Locate the cell with the specified text and output its [x, y] center coordinate. 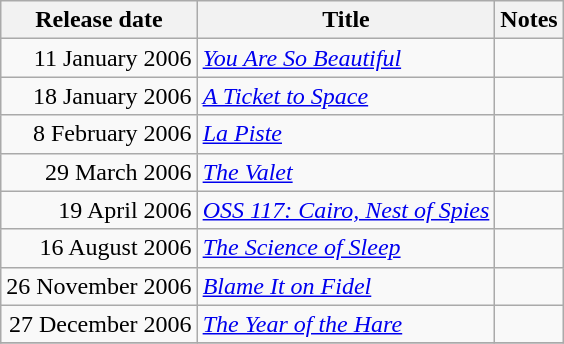
The Valet [346, 172]
Notes [529, 20]
Release date [99, 20]
OSS 117: Cairo, Nest of Spies [346, 210]
The Year of the Hare [346, 324]
19 April 2006 [99, 210]
29 March 2006 [99, 172]
16 August 2006 [99, 248]
La Piste [346, 134]
27 December 2006 [99, 324]
Title [346, 20]
You Are So Beautiful [346, 58]
The Science of Sleep [346, 248]
11 January 2006 [99, 58]
18 January 2006 [99, 96]
8 February 2006 [99, 134]
Blame It on Fidel [346, 286]
A Ticket to Space [346, 96]
26 November 2006 [99, 286]
